Scan for the cell matching the given text and deliver its [x, y] coordinate at center. 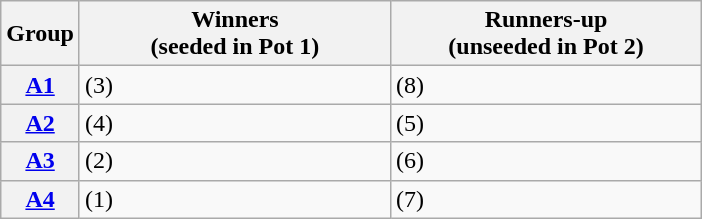
(5) [546, 123]
A3 [40, 161]
(4) [234, 123]
(1) [234, 199]
Group [40, 34]
(2) [234, 161]
(3) [234, 85]
Runners-up(unseeded in Pot 2) [546, 34]
A2 [40, 123]
A4 [40, 199]
(6) [546, 161]
A1 [40, 85]
Winners(seeded in Pot 1) [234, 34]
(7) [546, 199]
(8) [546, 85]
